Extract the [x, y] coordinate from the center of the cell holding the provided text.  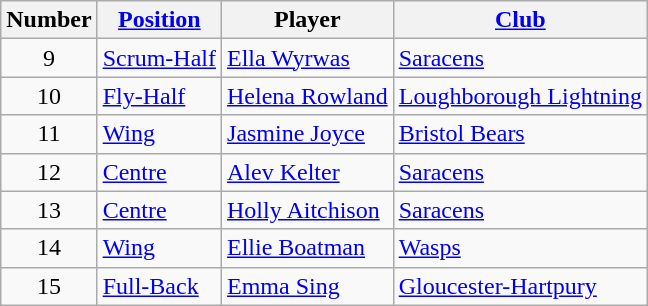
Number [49, 20]
Fly-Half [159, 96]
15 [49, 286]
14 [49, 248]
Gloucester-Hartpury [520, 286]
Wasps [520, 248]
11 [49, 134]
9 [49, 58]
12 [49, 172]
13 [49, 210]
Full-Back [159, 286]
Club [520, 20]
10 [49, 96]
Holly Aitchison [308, 210]
Helena Rowland [308, 96]
Ellie Boatman [308, 248]
Position [159, 20]
Ella Wyrwas [308, 58]
Jasmine Joyce [308, 134]
Player [308, 20]
Bristol Bears [520, 134]
Emma Sing [308, 286]
Alev Kelter [308, 172]
Loughborough Lightning [520, 96]
Scrum-Half [159, 58]
